Determine the (X, Y) coordinate at the center of the cell enclosing the given text.  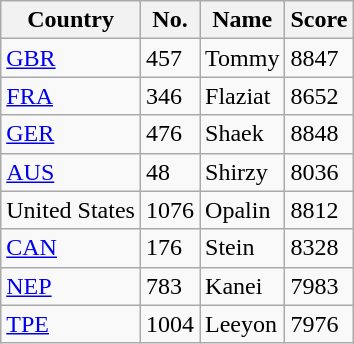
Shaek (242, 134)
176 (170, 248)
GER (71, 134)
Score (319, 20)
GBR (71, 58)
United States (71, 210)
No. (170, 20)
Opalin (242, 210)
CAN (71, 248)
7983 (319, 286)
8652 (319, 96)
FRA (71, 96)
783 (170, 286)
Shirzy (242, 172)
346 (170, 96)
Flaziat (242, 96)
457 (170, 58)
TPE (71, 324)
48 (170, 172)
Leeyon (242, 324)
NEP (71, 286)
476 (170, 134)
8812 (319, 210)
Tommy (242, 58)
Stein (242, 248)
8847 (319, 58)
8848 (319, 134)
Name (242, 20)
7976 (319, 324)
8328 (319, 248)
Kanei (242, 286)
1076 (170, 210)
AUS (71, 172)
1004 (170, 324)
8036 (319, 172)
Country (71, 20)
